Identify which cell holds the provided text, then report its [x, y] central coordinate. 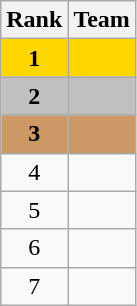
7 [34, 286]
Team [102, 20]
3 [34, 134]
6 [34, 248]
Rank [34, 20]
4 [34, 172]
2 [34, 96]
5 [34, 210]
1 [34, 58]
